Locate the cell with the specified text and output its [X, Y] center coordinate. 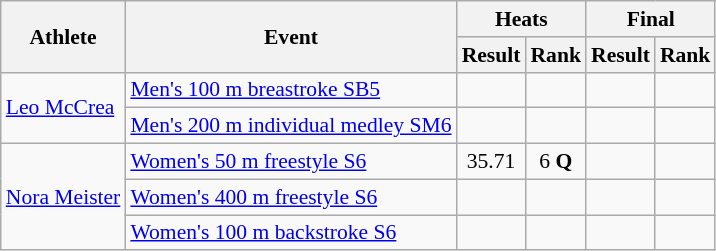
Heats [522, 19]
Nora Meister [64, 198]
Athlete [64, 36]
Final [650, 19]
Event [290, 36]
6 Q [556, 162]
Men's 200 m individual medley SM6 [290, 126]
35.71 [492, 162]
Women's 400 m freestyle S6 [290, 197]
Men's 100 m breastroke SB5 [290, 90]
Women's 50 m freestyle S6 [290, 162]
Leo McCrea [64, 108]
Women's 100 m backstroke S6 [290, 233]
